Extract the [X, Y] coordinate from the center of the cell holding the provided text.  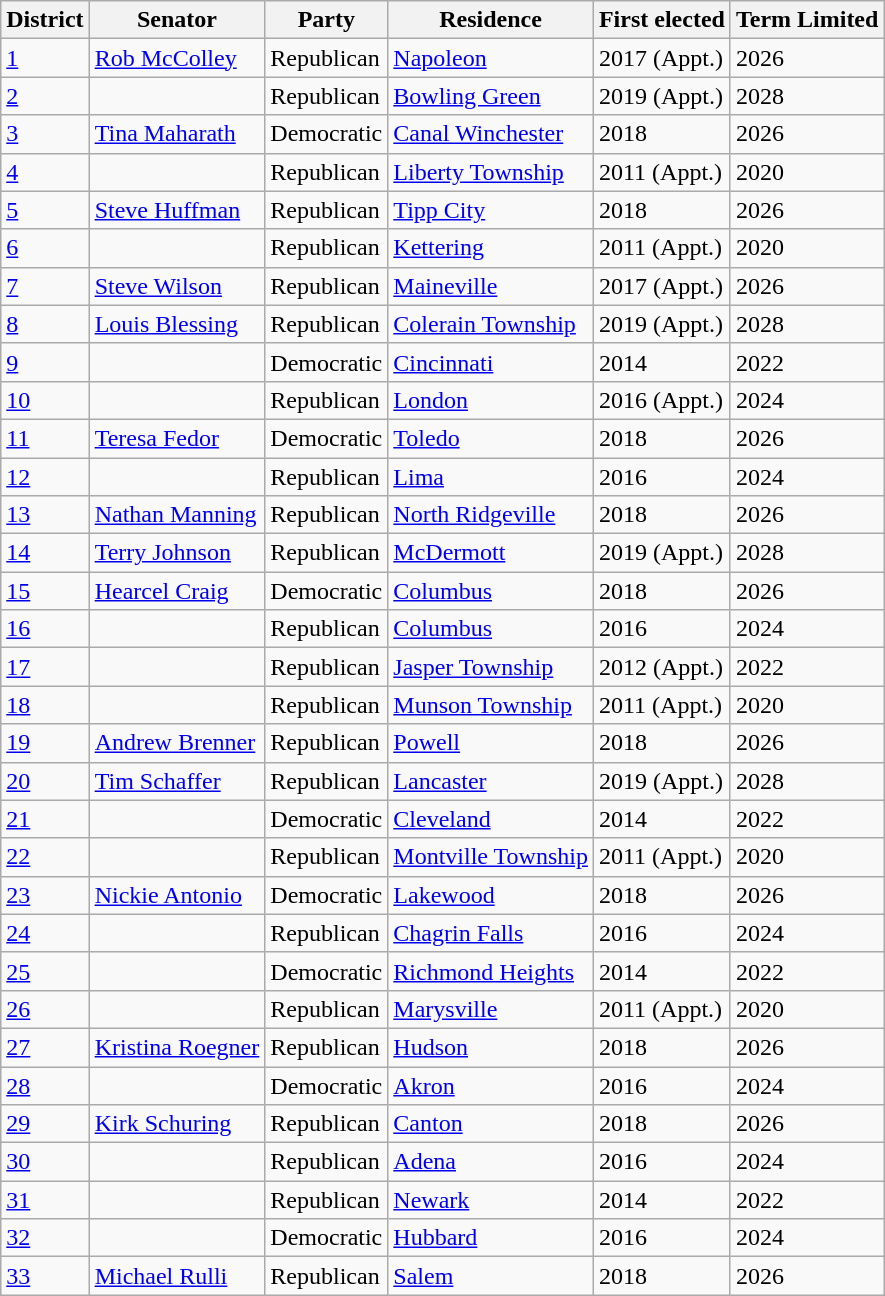
Newark [491, 1200]
24 [45, 933]
Munson Township [491, 705]
Party [326, 20]
Michael Rulli [177, 1276]
Canton [491, 1124]
33 [45, 1276]
Nickie Antonio [177, 895]
25 [45, 971]
Powell [491, 743]
2 [45, 96]
11 [45, 438]
North Ridgeville [491, 515]
Steve Wilson [177, 286]
Residence [491, 20]
Napoleon [491, 58]
District [45, 20]
Tina Maharath [177, 134]
21 [45, 819]
Lakewood [491, 895]
Steve Huffman [177, 210]
Rob McColley [177, 58]
9 [45, 362]
6 [45, 248]
2016 (Appt.) [662, 400]
Marysville [491, 1009]
28 [45, 1085]
Bowling Green [491, 96]
Hubbard [491, 1238]
Cincinnati [491, 362]
Term Limited [806, 20]
Colerain Township [491, 324]
27 [45, 1047]
8 [45, 324]
Tim Schaffer [177, 781]
7 [45, 286]
3 [45, 134]
26 [45, 1009]
Cleveland [491, 819]
31 [45, 1200]
29 [45, 1124]
Kristina Roegner [177, 1047]
Toledo [491, 438]
Richmond Heights [491, 971]
5 [45, 210]
Lancaster [491, 781]
19 [45, 743]
Jasper Township [491, 667]
Kirk Schuring [177, 1124]
18 [45, 705]
20 [45, 781]
Akron [491, 1085]
13 [45, 515]
Nathan Manning [177, 515]
Liberty Township [491, 172]
22 [45, 857]
Tipp City [491, 210]
Terry Johnson [177, 553]
Adena [491, 1162]
McDermott [491, 553]
12 [45, 477]
Kettering [491, 248]
17 [45, 667]
30 [45, 1162]
First elected [662, 20]
Hearcel Craig [177, 591]
Salem [491, 1276]
Louis Blessing [177, 324]
Teresa Fedor [177, 438]
Maineville [491, 286]
15 [45, 591]
Senator [177, 20]
16 [45, 629]
Montville Township [491, 857]
Chagrin Falls [491, 933]
2012 (Appt.) [662, 667]
14 [45, 553]
Andrew Brenner [177, 743]
4 [45, 172]
23 [45, 895]
Hudson [491, 1047]
Lima [491, 477]
1 [45, 58]
10 [45, 400]
London [491, 400]
Canal Winchester [491, 134]
32 [45, 1238]
